Return [X, Y] of the center of cell containing provided text 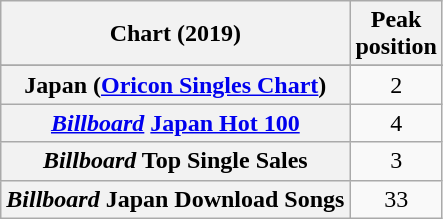
33 [396, 199]
3 [396, 161]
Japan (Oricon Singles Chart) [176, 85]
2 [396, 85]
4 [396, 123]
Billboard Top Single Sales [176, 161]
Billboard Japan Hot 100 [176, 123]
Chart (2019) [176, 34]
Peakposition [396, 34]
Billboard Japan Download Songs [176, 199]
